Return the [X, Y] coordinate for the center point of the cell that contains the specified text.  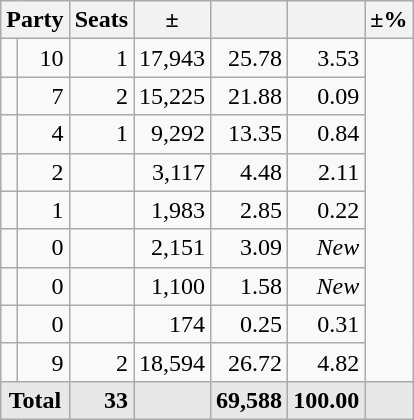
174 [172, 324]
4 [43, 134]
69,588 [250, 400]
3.09 [250, 248]
0.22 [326, 210]
9,292 [172, 134]
Seats [101, 20]
10 [43, 58]
18,594 [172, 362]
0.09 [326, 96]
15,225 [172, 96]
0.84 [326, 134]
17,943 [172, 58]
4.82 [326, 362]
4.48 [250, 172]
33 [101, 400]
Party [35, 20]
7 [43, 96]
2,151 [172, 248]
26.72 [250, 362]
3,117 [172, 172]
Total [35, 400]
13.35 [250, 134]
21.88 [250, 96]
9 [43, 362]
100.00 [326, 400]
3.53 [326, 58]
0.25 [250, 324]
1,983 [172, 210]
25.78 [250, 58]
± [172, 20]
±% [389, 20]
2.11 [326, 172]
1.58 [250, 286]
2.85 [250, 210]
1,100 [172, 286]
0.31 [326, 324]
